Search for the cell housing the specified text and yield its [X, Y] center coordinate. 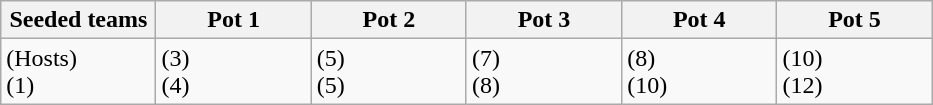
Pot 1 [234, 20]
(Hosts) (1) [78, 72]
(10) (12) [854, 72]
Pot 5 [854, 20]
Pot 3 [544, 20]
(8) (10) [700, 72]
(7) (8) [544, 72]
Pot 4 [700, 20]
(3) (4) [234, 72]
Pot 2 [388, 20]
Seeded teams [78, 20]
(5) (5) [388, 72]
